Search for the cell housing the specified text and yield its [x, y] center coordinate. 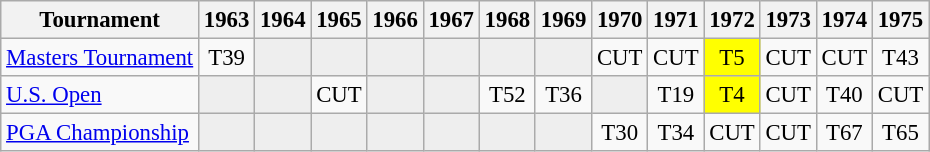
1970 [620, 20]
T19 [676, 95]
1965 [339, 20]
Tournament [100, 20]
U.S. Open [100, 95]
T52 [507, 95]
1966 [395, 20]
1963 [227, 20]
T30 [620, 133]
T39 [227, 58]
T40 [844, 95]
T4 [732, 95]
T5 [732, 58]
1973 [788, 20]
1971 [676, 20]
1972 [732, 20]
T43 [900, 58]
1975 [900, 20]
1974 [844, 20]
T36 [563, 95]
1967 [451, 20]
1968 [507, 20]
Masters Tournament [100, 58]
T34 [676, 133]
T67 [844, 133]
1964 [283, 20]
T65 [900, 133]
1969 [563, 20]
PGA Championship [100, 133]
